Extract the [X, Y] coordinate from the center of the cell holding the provided text.  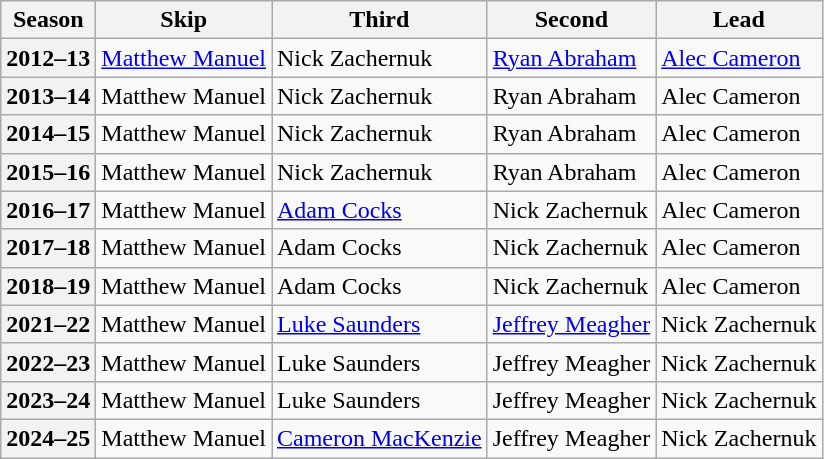
2016–17 [48, 210]
2022–23 [48, 362]
Lead [739, 20]
2012–13 [48, 58]
Skip [184, 20]
Cameron MacKenzie [380, 438]
2021–22 [48, 324]
Season [48, 20]
2023–24 [48, 400]
2015–16 [48, 172]
2013–14 [48, 96]
2018–19 [48, 286]
2017–18 [48, 248]
Second [572, 20]
2014–15 [48, 134]
Third [380, 20]
2024–25 [48, 438]
